Provide the [X, Y] coordinate of the cell's center where the given text is located.  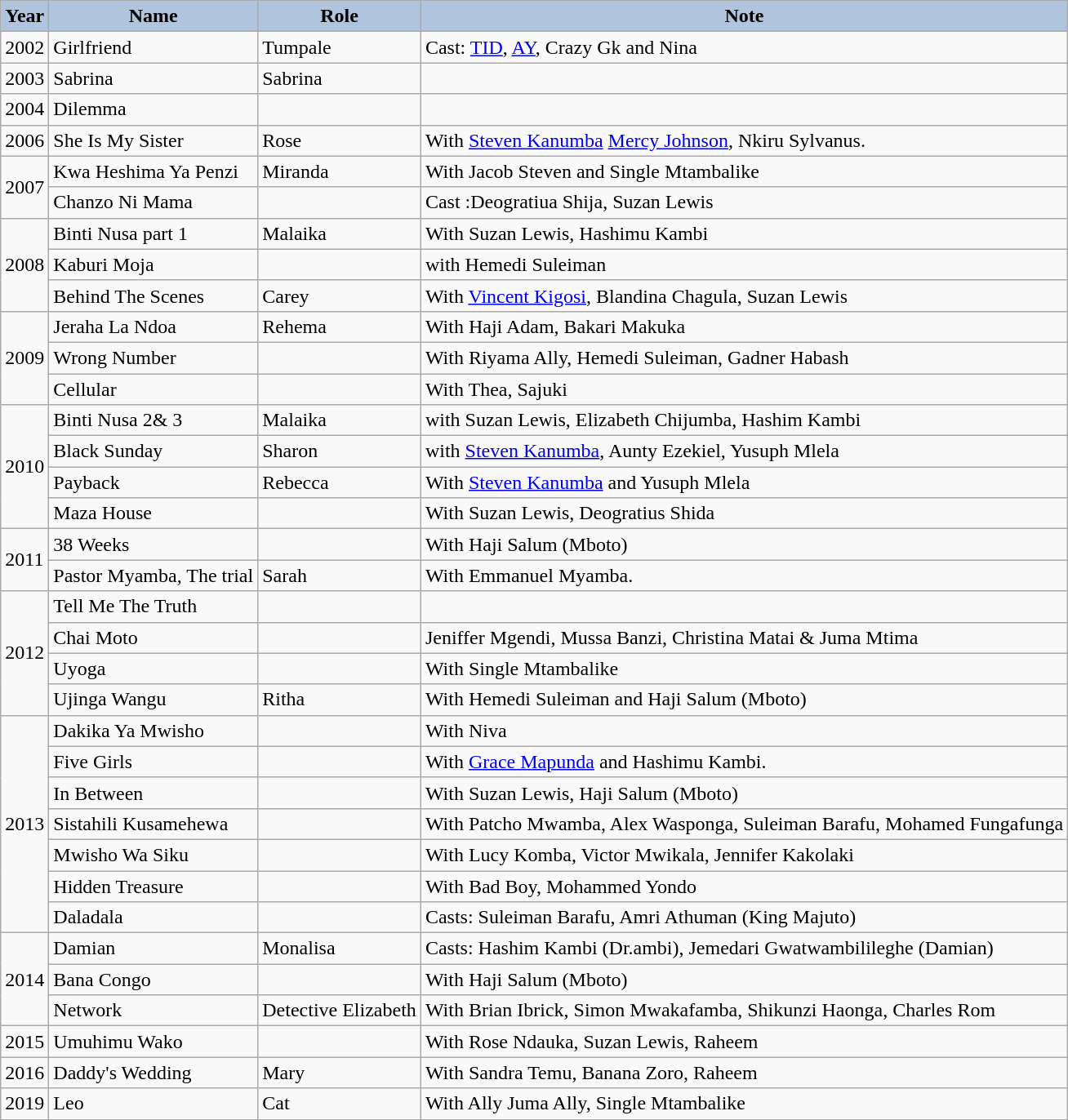
With Steven Kanumba and Yusuph Mlela [744, 482]
Uyoga [154, 669]
Pastor Myamba, The trial [154, 576]
With Rose Ndauka, Suzan Lewis, Raheem [744, 1042]
Rose [340, 140]
Rehema [340, 327]
2010 [24, 467]
with Hemedi Suleiman [744, 264]
With Single Mtambalike [744, 669]
2008 [24, 264]
Miranda [340, 171]
Dilemma [154, 109]
Name [154, 16]
Jeniffer Mgendi, Mussa Banzi, Christina Matai & Juma Mtima [744, 638]
2019 [24, 1104]
With Brian Ibrick, Simon Mwakafamba, Shikunzi Haonga, Charles Rom [744, 1011]
Umuhimu Wako [154, 1042]
Sharon [340, 451]
with Suzan Lewis, Elizabeth Chijumba, Hashim Kambi [744, 420]
Kaburi Moja [154, 264]
Chai Moto [154, 638]
With Sandra Temu, Banana Zoro, Raheem [744, 1073]
Bana Congo [154, 980]
Chanzo Ni Mama [154, 202]
Ritha [340, 700]
38 Weeks [154, 544]
With Ally Juma Ally, Single Mtambalike [744, 1104]
Cat [340, 1104]
With Niva [744, 731]
With Patcho Mwamba, Alex Wasponga, Suleiman Barafu, Mohamed Fungafunga [744, 824]
With Steven Kanumba Mercy Johnson, Nkiru Sylvanus. [744, 140]
2015 [24, 1042]
Girlfriend [154, 47]
2007 [24, 187]
With Lucy Komba, Victor Mwikala, Jennifer Kakolaki [744, 855]
With Suzan Lewis, Hashimu Kambi [744, 233]
Five Girls [154, 762]
Mary [340, 1073]
2009 [24, 358]
2011 [24, 560]
2003 [24, 78]
Maza House [154, 513]
Hidden Treasure [154, 886]
Black Sunday [154, 451]
With Suzan Lewis, Haji Salum (Mboto) [744, 793]
Ujinga Wangu [154, 700]
With Jacob Steven and Single Mtambalike [744, 171]
Wrong Number [154, 358]
Year [24, 16]
2004 [24, 109]
With Vincent Kigosi, Blandina Chagula, Suzan Lewis [744, 296]
Cast :Deogratiua Shija, Suzan Lewis [744, 202]
Detective Elizabeth [340, 1011]
Daddy's Wedding [154, 1073]
Carey [340, 296]
Monalisa [340, 949]
Damian [154, 949]
Role [340, 16]
Kwa Heshima Ya Penzi [154, 171]
Rebecca [340, 482]
Leo [154, 1104]
Mwisho Wa Siku [154, 855]
2002 [24, 47]
With Haji Adam, Bakari Makuka [744, 327]
With Suzan Lewis, Deogratius Shida [744, 513]
With Bad Boy, Mohammed Yondo [744, 886]
Casts: Suleiman Barafu, Amri Athuman (King Majuto) [744, 918]
Tumpale [340, 47]
2012 [24, 653]
Note [744, 16]
Binti Nusa part 1 [154, 233]
Sistahili Kusamehewa [154, 824]
Payback [154, 482]
With Grace Mapunda and Hashimu Kambi. [744, 762]
With Thea, Sajuki [744, 389]
With Hemedi Suleiman and Haji Salum (Mboto) [744, 700]
Daladala [154, 918]
2014 [24, 980]
Network [154, 1011]
Casts: Hashim Kambi (Dr.ambi), Jemedari Gwatwambilileghe (Damian) [744, 949]
Cellular [154, 389]
With Riyama Ally, Hemedi Suleiman, Gadner Habash [744, 358]
Binti Nusa 2& 3 [154, 420]
With Emmanuel Myamba. [744, 576]
with Steven Kanumba, Aunty Ezekiel, Yusuph Mlela [744, 451]
2016 [24, 1073]
2013 [24, 824]
2006 [24, 140]
Tell Me The Truth [154, 607]
Sarah [340, 576]
Jeraha La Ndoa [154, 327]
In Between [154, 793]
Behind The Scenes [154, 296]
Cast: TID, AY, Crazy Gk and Nina [744, 47]
Dakika Ya Mwisho [154, 731]
She Is My Sister [154, 140]
